Pinpoint the cell where the given text exists, returning its (x, y) midpoint coordinate. 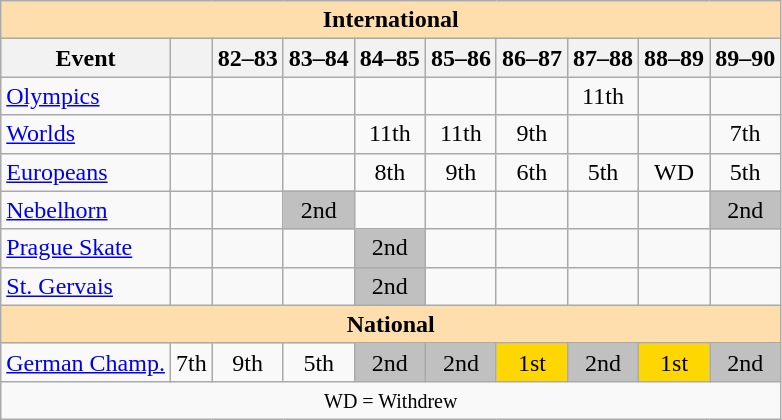
Prague Skate (86, 248)
86–87 (532, 58)
Europeans (86, 172)
Olympics (86, 96)
Nebelhorn (86, 210)
6th (532, 172)
87–88 (602, 58)
WD = Withdrew (391, 400)
83–84 (318, 58)
International (391, 20)
National (391, 324)
82–83 (248, 58)
German Champ. (86, 362)
St. Gervais (86, 286)
85–86 (460, 58)
WD (674, 172)
Event (86, 58)
8th (390, 172)
89–90 (746, 58)
84–85 (390, 58)
88–89 (674, 58)
Worlds (86, 134)
